Determine the [X, Y] coordinate at the center of the cell enclosing the given text.  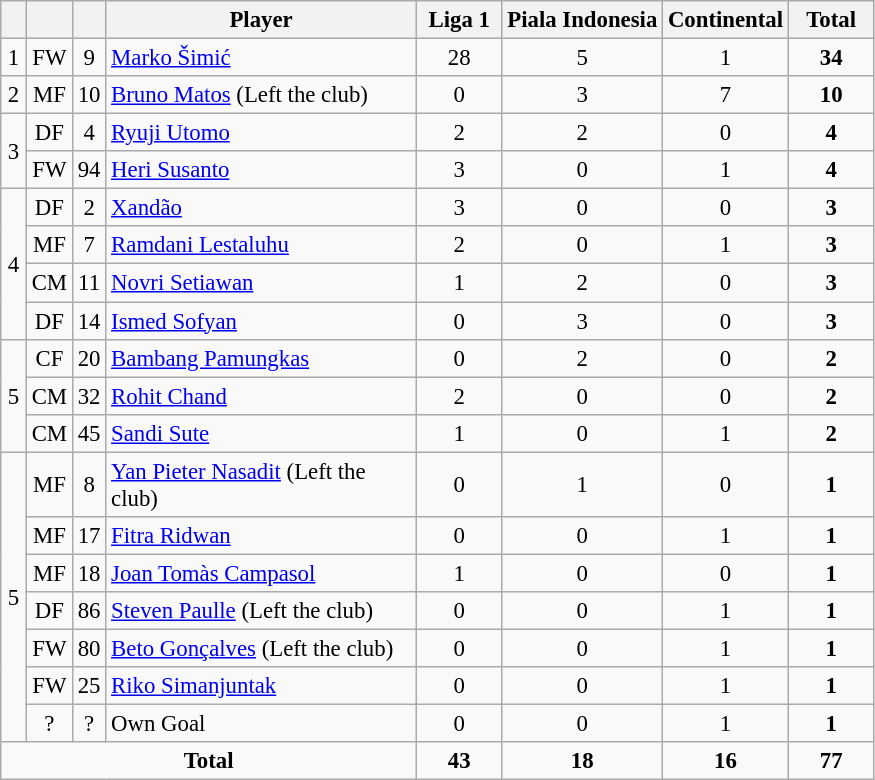
Player [262, 20]
Own Goal [262, 724]
14 [88, 321]
Bruno Matos (Left the club) [262, 95]
16 [726, 761]
25 [88, 686]
Fitra Ridwan [262, 536]
Riko Simanjuntak [262, 686]
9 [88, 58]
Rohit Chand [262, 396]
11 [88, 283]
8 [88, 484]
34 [831, 58]
Liga 1 [459, 20]
Sandi Sute [262, 433]
77 [831, 761]
20 [88, 358]
Joan Tomàs Campasol [262, 573]
Heri Susanto [262, 170]
45 [88, 433]
Ismed Sofyan [262, 321]
32 [88, 396]
Ramdani Lestaluhu [262, 245]
Xandão [262, 208]
Marko Šimić [262, 58]
Ryuji Utomo [262, 133]
Yan Pieter Nasadit (Left the club) [262, 484]
94 [88, 170]
Novri Setiawan [262, 283]
86 [88, 611]
Continental [726, 20]
43 [459, 761]
80 [88, 648]
28 [459, 58]
17 [88, 536]
Piala Indonesia [582, 20]
Steven Paulle (Left the club) [262, 611]
Bambang Pamungkas [262, 358]
Beto Gonçalves (Left the club) [262, 648]
CF [49, 358]
